Determine the (x, y) coordinate at the center of the cell enclosing the given text.  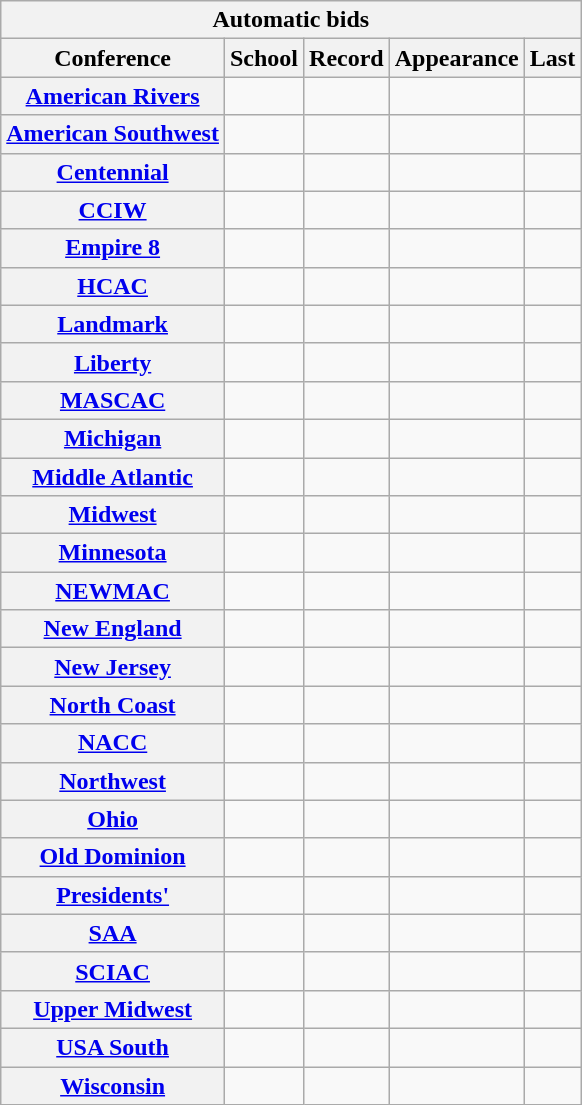
USA South (113, 1047)
SAA (113, 933)
Landmark (113, 324)
NACC (113, 743)
MASCAC (113, 400)
Liberty (113, 362)
Ohio (113, 819)
Wisconsin (113, 1085)
Record (347, 58)
New Jersey (113, 667)
Michigan (113, 438)
Conference (113, 58)
School (264, 58)
Northwest (113, 781)
SCIAC (113, 971)
Appearance (456, 58)
Upper Midwest (113, 1009)
CCIW (113, 210)
Presidents' (113, 895)
Old Dominion (113, 857)
American Southwest (113, 134)
Centennial (113, 172)
New England (113, 629)
HCAC (113, 286)
North Coast (113, 705)
Automatic bids (291, 20)
Minnesota (113, 553)
Midwest (113, 515)
NEWMAC (113, 591)
Middle Atlantic (113, 477)
American Rivers (113, 96)
Empire 8 (113, 248)
Last (552, 58)
